Return the [X, Y] coordinate for the center point of the cell that contains the specified text.  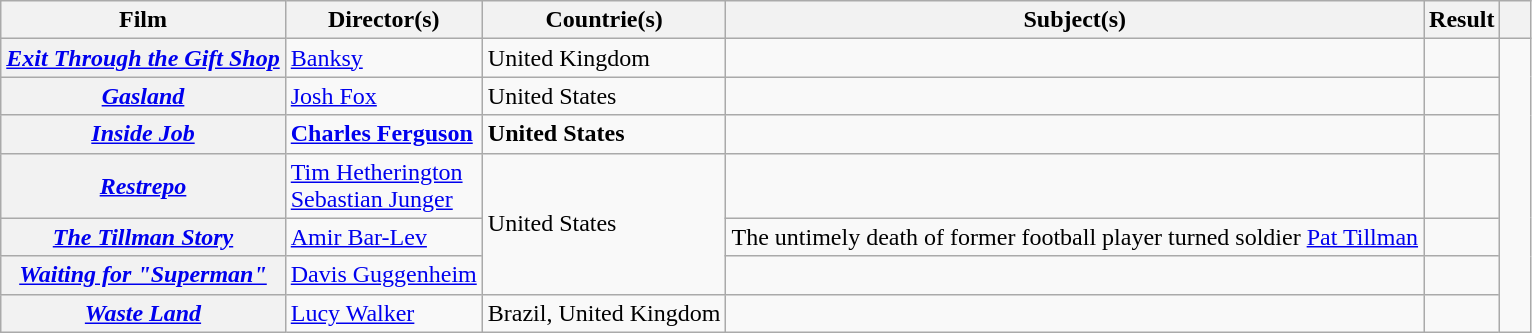
Josh Fox [384, 96]
United Kingdom [604, 58]
Countrie(s) [604, 20]
Waste Land [143, 313]
Banksy [384, 58]
Tim HetheringtonSebastian Junger [384, 186]
Gasland [143, 96]
Charles Ferguson [384, 134]
Film [143, 20]
Inside Job [143, 134]
The untimely death of former football player turned soldier Pat Tillman [1075, 237]
Exit Through the Gift Shop [143, 58]
Subject(s) [1075, 20]
Amir Bar-Lev [384, 237]
Restrepo [143, 186]
Result [1462, 20]
The Tillman Story [143, 237]
Waiting for "Superman" [143, 275]
Davis Guggenheim [384, 275]
Lucy Walker [384, 313]
Brazil, United Kingdom [604, 313]
Director(s) [384, 20]
